Extract the (x, y) coordinate from the center of the cell holding the provided text.  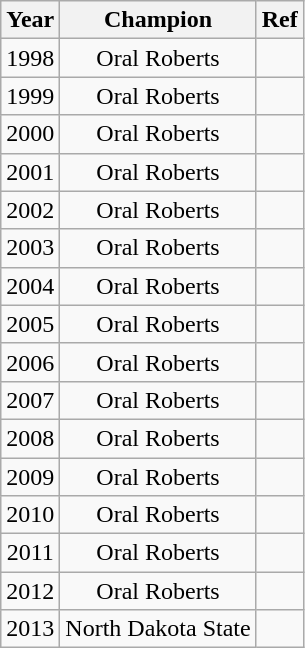
2009 (30, 477)
1998 (30, 58)
2013 (30, 629)
1999 (30, 96)
2004 (30, 286)
Ref (280, 20)
2012 (30, 591)
2011 (30, 553)
2008 (30, 438)
2001 (30, 172)
2006 (30, 362)
Champion (158, 20)
2000 (30, 134)
2002 (30, 210)
2010 (30, 515)
2003 (30, 248)
North Dakota State (158, 629)
2005 (30, 324)
Year (30, 20)
2007 (30, 400)
